Scan for the cell matching the given text and deliver its (x, y) coordinate at center. 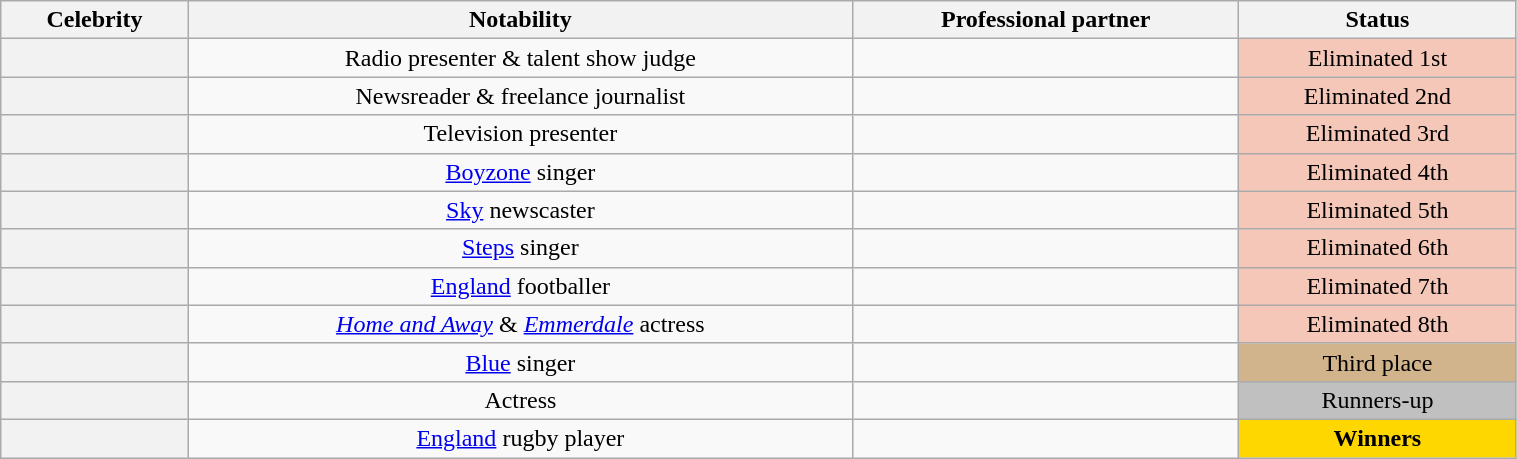
Status (1378, 20)
Eliminated 7th (1378, 286)
Eliminated 4th (1378, 172)
Television presenter (520, 134)
Home and Away & Emmerdale actress (520, 324)
Professional partner (1046, 20)
Celebrity (94, 20)
Steps singer (520, 248)
Winners (1378, 438)
Eliminated 6th (1378, 248)
England rugby player (520, 438)
Boyzone singer (520, 172)
Notability (520, 20)
Eliminated 3rd (1378, 134)
Newsreader & freelance journalist (520, 96)
Third place (1378, 362)
Eliminated 2nd (1378, 96)
Runners-up (1378, 400)
Eliminated 5th (1378, 210)
England footballer (520, 286)
Eliminated 1st (1378, 58)
Eliminated 8th (1378, 324)
Blue singer (520, 362)
Radio presenter & talent show judge (520, 58)
Sky newscaster (520, 210)
Actress (520, 400)
